Locate the cell with the specified text and output its (X, Y) center coordinate. 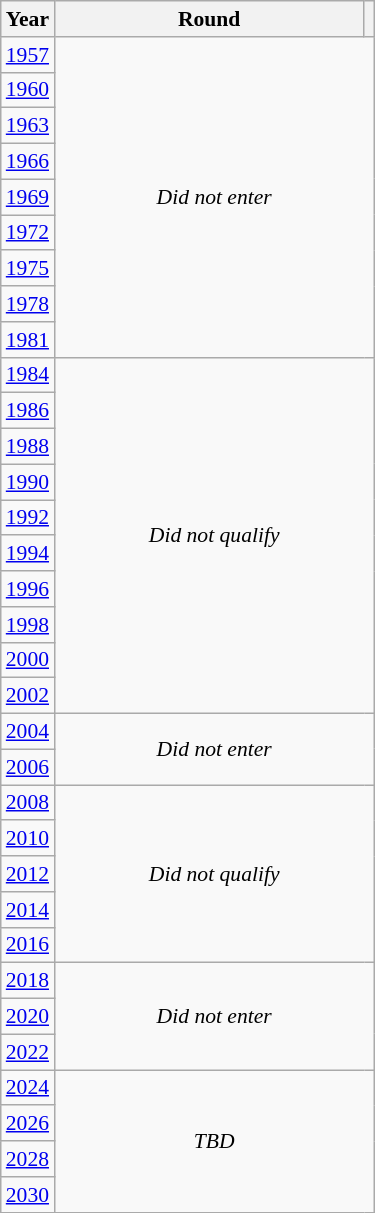
2004 (28, 732)
1994 (28, 554)
2022 (28, 1052)
2026 (28, 1124)
1992 (28, 518)
1978 (28, 304)
2002 (28, 696)
Year (28, 19)
1981 (28, 340)
1975 (28, 269)
2014 (28, 910)
2000 (28, 660)
2006 (28, 767)
1957 (28, 55)
1972 (28, 233)
1960 (28, 90)
1990 (28, 482)
2024 (28, 1088)
TBD (214, 1141)
2016 (28, 945)
2030 (28, 1195)
1969 (28, 197)
1986 (28, 411)
1963 (28, 126)
2010 (28, 839)
1984 (28, 375)
1966 (28, 162)
1998 (28, 625)
Round (209, 19)
2012 (28, 874)
2028 (28, 1159)
2018 (28, 981)
1988 (28, 447)
2020 (28, 1017)
2008 (28, 803)
1996 (28, 589)
